Pinpoint the cell where the given text exists, returning its (x, y) midpoint coordinate. 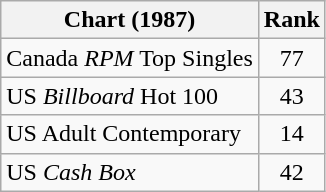
77 (292, 58)
43 (292, 96)
US Billboard Hot 100 (130, 96)
14 (292, 134)
US Cash Box (130, 172)
Chart (1987) (130, 20)
US Adult Contemporary (130, 134)
42 (292, 172)
Rank (292, 20)
Canada RPM Top Singles (130, 58)
